Identify which cell holds the provided text, then report its [x, y] central coordinate. 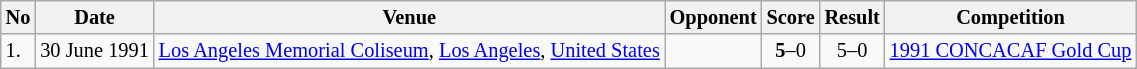
Result [852, 17]
Opponent [714, 17]
1. [18, 51]
30 June 1991 [94, 51]
No [18, 17]
Competition [1011, 17]
Date [94, 17]
Score [791, 17]
Venue [410, 17]
Los Angeles Memorial Coliseum, Los Angeles, United States [410, 51]
1991 CONCACAF Gold Cup [1011, 51]
